Extract the [x, y] coordinate from the center of the cell holding the provided text.  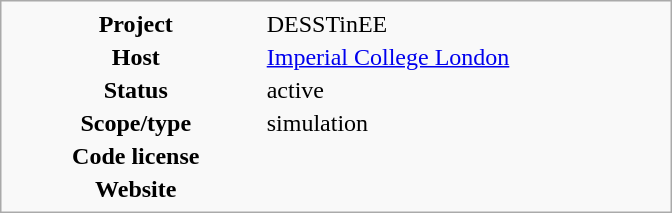
DESSTinEE [464, 24]
simulation [464, 123]
Website [136, 189]
Status [136, 90]
active [464, 90]
Code license [136, 156]
Scope/type [136, 123]
Project [136, 24]
Host [136, 57]
Imperial College London [464, 57]
